Pinpoint the cell where the given text exists, returning its (x, y) midpoint coordinate. 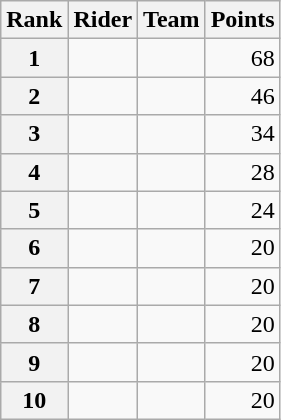
4 (34, 172)
Rank (34, 20)
34 (242, 134)
9 (34, 362)
24 (242, 210)
7 (34, 286)
1 (34, 58)
Team (172, 20)
2 (34, 96)
28 (242, 172)
8 (34, 324)
10 (34, 400)
5 (34, 210)
Points (242, 20)
46 (242, 96)
6 (34, 248)
68 (242, 58)
Rider (103, 20)
3 (34, 134)
